Extract the (x, y) coordinate from the center of the cell holding the provided text.  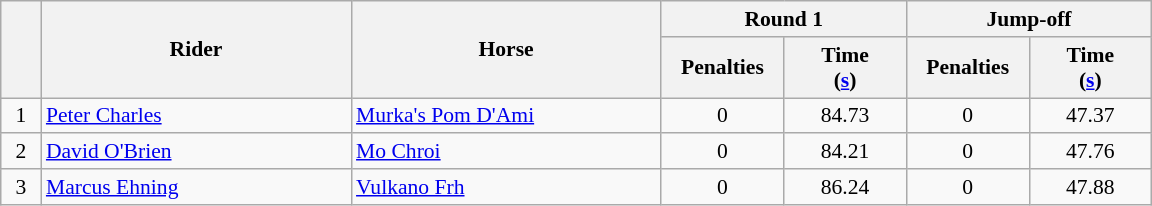
84.73 (846, 116)
3 (21, 187)
Marcus Ehning (196, 187)
47.76 (1090, 152)
47.37 (1090, 116)
Murka's Pom D'Ami (506, 116)
Vulkano Frh (506, 187)
86.24 (846, 187)
2 (21, 152)
Peter Charles (196, 116)
David O'Brien (196, 152)
1 (21, 116)
47.88 (1090, 187)
Mo Chroi (506, 152)
Rider (196, 50)
Horse (506, 50)
84.21 (846, 152)
Jump-off (1028, 19)
Round 1 (784, 19)
